Identify which cell holds the provided text, then report its (X, Y) central coordinate. 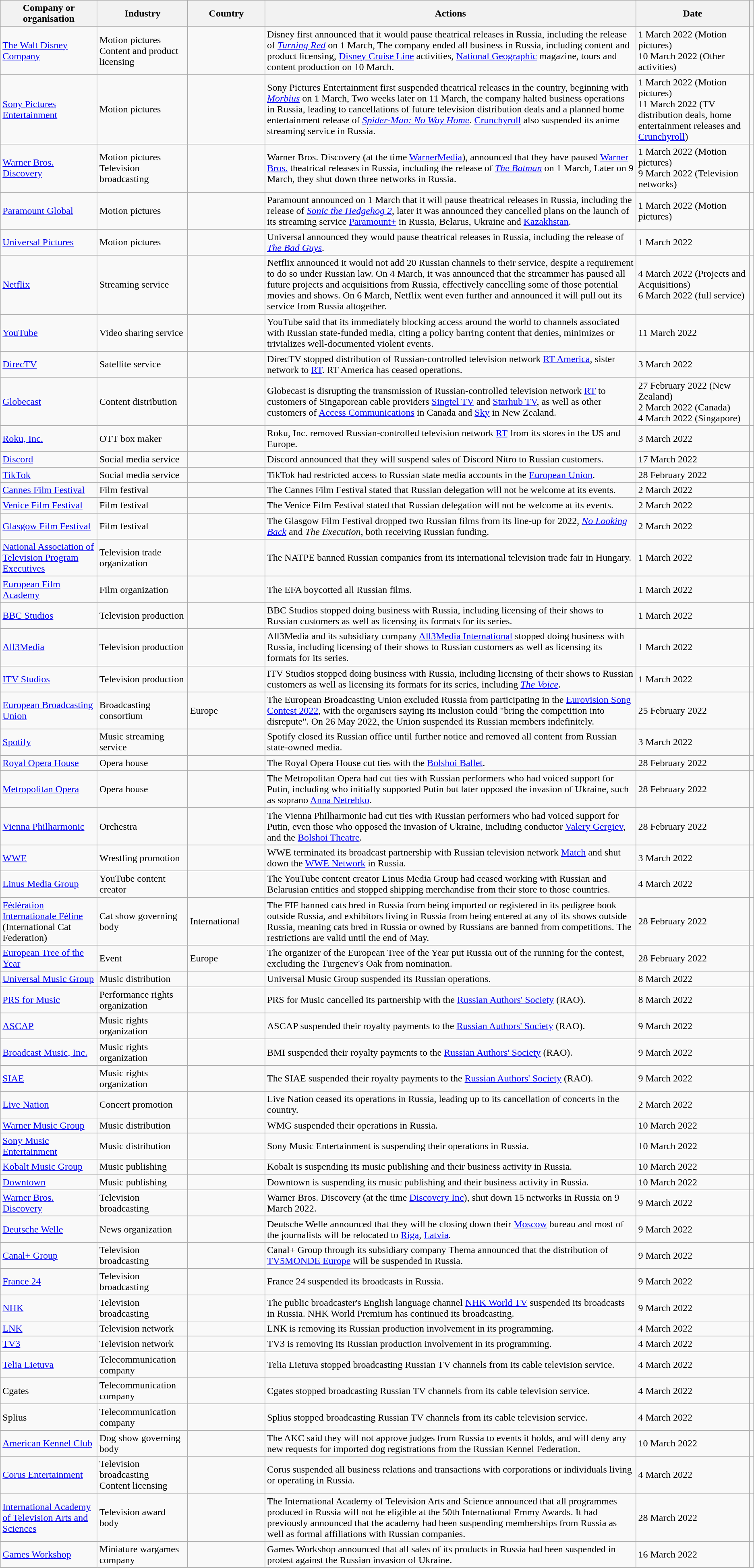
16 March 2022 (693, 1555)
1 March 2022 (Motion pictures) (693, 211)
Splius (49, 1417)
The EFA boycotted all Russian films. (450, 590)
LNK (49, 1329)
The public broadcaster's English language channel NHK World TV suspended its broadcasts in Russia. NHK World Premium has continued its broadcasting. (450, 1307)
Telia Lietuva (49, 1365)
France 24 suspended its broadcasts in Russia. (450, 1282)
European Tree of the Year (49, 959)
Deutsche Welle (49, 1229)
Broadcast Music, Inc. (49, 1052)
PRS for Music (49, 1000)
Dog show governing body (143, 1444)
The Cannes Film Festival stated that Russian delegation will not be welcome at its events. (450, 490)
Linus Media Group (49, 884)
TikTok (49, 475)
Concert promotion (143, 1104)
Television award body (143, 1518)
The NATPE banned Russian companies from its international television trade fair in Hungary. (450, 558)
Roku, Inc. removed Russian-controlled television network RT from its stores in the US and Europe. (450, 438)
DirecTV stopped distribution of Russian-controlled television network RT America, sister network to RT. RT America has ceased operations. (450, 364)
BBC Studios (49, 615)
Deutsche Welle announced that they will be closing down their Moscow bureau and most of the journalists will be relocated to Riga, Latvia. (450, 1229)
Fédération Internationale Féline (International Cat Federation) (49, 922)
Video sharing service (143, 333)
Paramount Global (49, 211)
National Association of Television Program Executives (49, 558)
Satellite service (143, 364)
Telia Lietuva stopped broadcasting Russian TV channels from its cable television service. (450, 1365)
ASCAP (49, 1026)
BMI suspended their royalty payments to the Russian Authors' Society (RAO). (450, 1052)
Television broadcastingContent licensing (143, 1475)
Live Nation (49, 1104)
Canal+ Group through its subsidiary company Thema announced that the distribution of TV5MONDE Europe will be suspended in Russia. (450, 1255)
4 March 2022 (Projects and Acquisitions)6 March 2022 (full service) (693, 285)
Sony Music Entertainment (49, 1146)
Warner Bros. Discovery (at the time Discovery Inc), shut down 15 networks in Russia on 9 March 2022. (450, 1203)
Performance rights organization (143, 1000)
WWE (49, 858)
American Kennel Club (49, 1444)
27 February 2022 (New Zealand) 2 March 2022 (Canada) 4 March 2022 (Singapore) (693, 401)
Event (143, 959)
Wrestling promotion (143, 858)
Splius stopped broadcasting Russian TV channels from its cable television service. (450, 1417)
Streaming service (143, 285)
Games Workshop (49, 1555)
TV3 is removing its Russian production involvement in its programming. (450, 1344)
WMG suspended their operations in Russia. (450, 1125)
The organizer of the European Tree of the Year put Russia out of the running for the contest, excluding the Turgenev's Oak from nomination. (450, 959)
Discord announced that they will suspend sales of Discord Nitro to Russian customers. (450, 459)
Film organization (143, 590)
The Glasgow Film Festival dropped two Russian films from its line-up for 2022, No Looking Back and The Execution, both receiving Russian funding. (450, 526)
Motion picturesTelevision broadcasting (143, 168)
Cat show governing body (143, 922)
European Film Academy (49, 590)
Music streaming service (143, 742)
Industry (143, 14)
LNK is removing its Russian production involvement in its programming. (450, 1329)
European Broadcasting Union (49, 710)
Netflix (49, 285)
The Walt Disney Company (49, 51)
YouTube content creator (143, 884)
Cannes Film Festival (49, 490)
Sony Music Entertainment is suspending their operations in Russia. (450, 1146)
Corus Entertainment (49, 1475)
Sony Pictures Entertainment (49, 110)
28 March 2022 (693, 1518)
Metropolitan Opera (49, 789)
The Royal Opera House cut ties with the Bolshoi Ballet. (450, 763)
Company or organisation (49, 14)
Corus suspended all business relations and transactions with corporations or individuals living or operating in Russia. (450, 1475)
All3Media (49, 647)
17 March 2022 (693, 459)
Roku, Inc. (49, 438)
DirecTV (49, 364)
Glasgow Film Festival (49, 526)
Downtown (49, 1182)
PRS for Music cancelled its partnership with the Russian Authors' Society (RAO). (450, 1000)
1 March 2022 (Motion pictures)9 March 2022 (Television networks) (693, 168)
NHK (49, 1307)
Universal Music Group suspended its Russian operations. (450, 979)
Country (226, 14)
Content distribution (143, 401)
International (226, 922)
Date (693, 14)
Globecast (49, 401)
Downtown is suspending its music publishing and their business activity in Russia. (450, 1182)
Universal announced they would pause theatrical releases in Russia, including the release of The Bad Guys. (450, 242)
France 24 (49, 1282)
Orchestra (143, 826)
ITV Studios (49, 679)
International Academy of Television Arts and Sciences (49, 1518)
Discord (49, 459)
Spotify (49, 742)
Live Nation ceased its operations in Russia, leading up to its cancellation of concerts in the country. (450, 1104)
Vienna Philharmonic (49, 826)
Kobalt Music Group (49, 1167)
Motion picturesContent and product licensing (143, 51)
Kobalt is suspending its music publishing and their business activity in Russia. (450, 1167)
News organization (143, 1229)
11 March 2022 (693, 333)
YouTube (49, 333)
TikTok had restricted access to Russian state media accounts in the European Union. (450, 475)
The SIAE suspended their royalty payments to the Russian Authors' Society (RAO). (450, 1079)
Television trade organization (143, 558)
1 March 2022 (Motion pictures)10 March 2022 (Other activities) (693, 51)
25 February 2022 (693, 710)
Spotify closed its Russian office until further notice and removed all content from Russian state-owned media. (450, 742)
Royal Opera House (49, 763)
The Venice Film Festival stated that Russian delegation will not be welcome at its events. (450, 505)
Cgates stopped broadcasting Russian TV channels from its cable television service. (450, 1391)
WWE terminated its broadcast partnership with Russian television network Match and shut down the WWE Network in Russia. (450, 858)
SIAE (49, 1079)
Universal Pictures (49, 242)
Universal Music Group (49, 979)
Actions (450, 14)
Games Workshop announced that all sales of its products in Russia had been suspended in protest against the Russian invasion of Ukraine. (450, 1555)
Venice Film Festival (49, 505)
Broadcasting consortium (143, 710)
ASCAP suspended their royalty payments to the Russian Authors' Society (RAO). (450, 1026)
OTT box maker (143, 438)
Cgates (49, 1391)
Miniature wargames company (143, 1555)
Canal+ Group (49, 1255)
TV3 (49, 1344)
Warner Music Group (49, 1125)
1 March 2022 (Motion pictures)11 March 2022 (TV distribution deals, home entertainment releases and Crunchyroll) (693, 110)
